From the cell containing the given text, extract its center point as [x, y] coordinate. 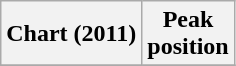
Peakposition [188, 34]
Chart (2011) [72, 34]
